Detect which cell encompasses the target text, then output its [x, y] center coordinate. 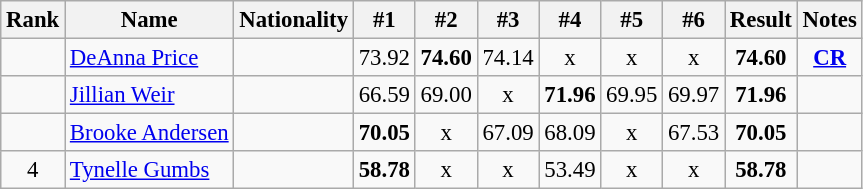
Nationality [294, 20]
66.59 [384, 95]
#5 [632, 20]
Result [762, 20]
#3 [508, 20]
#1 [384, 20]
Notes [830, 20]
67.53 [694, 133]
#6 [694, 20]
74.14 [508, 58]
69.97 [694, 95]
67.09 [508, 133]
4 [33, 170]
69.00 [446, 95]
CR [830, 58]
68.09 [570, 133]
69.95 [632, 95]
Rank [33, 20]
Jillian Weir [150, 95]
#4 [570, 20]
Name [150, 20]
53.49 [570, 170]
Tynelle Gumbs [150, 170]
#2 [446, 20]
Brooke Andersen [150, 133]
DeAnna Price [150, 58]
73.92 [384, 58]
